Scan for the cell matching the given text and deliver its [x, y] coordinate at center. 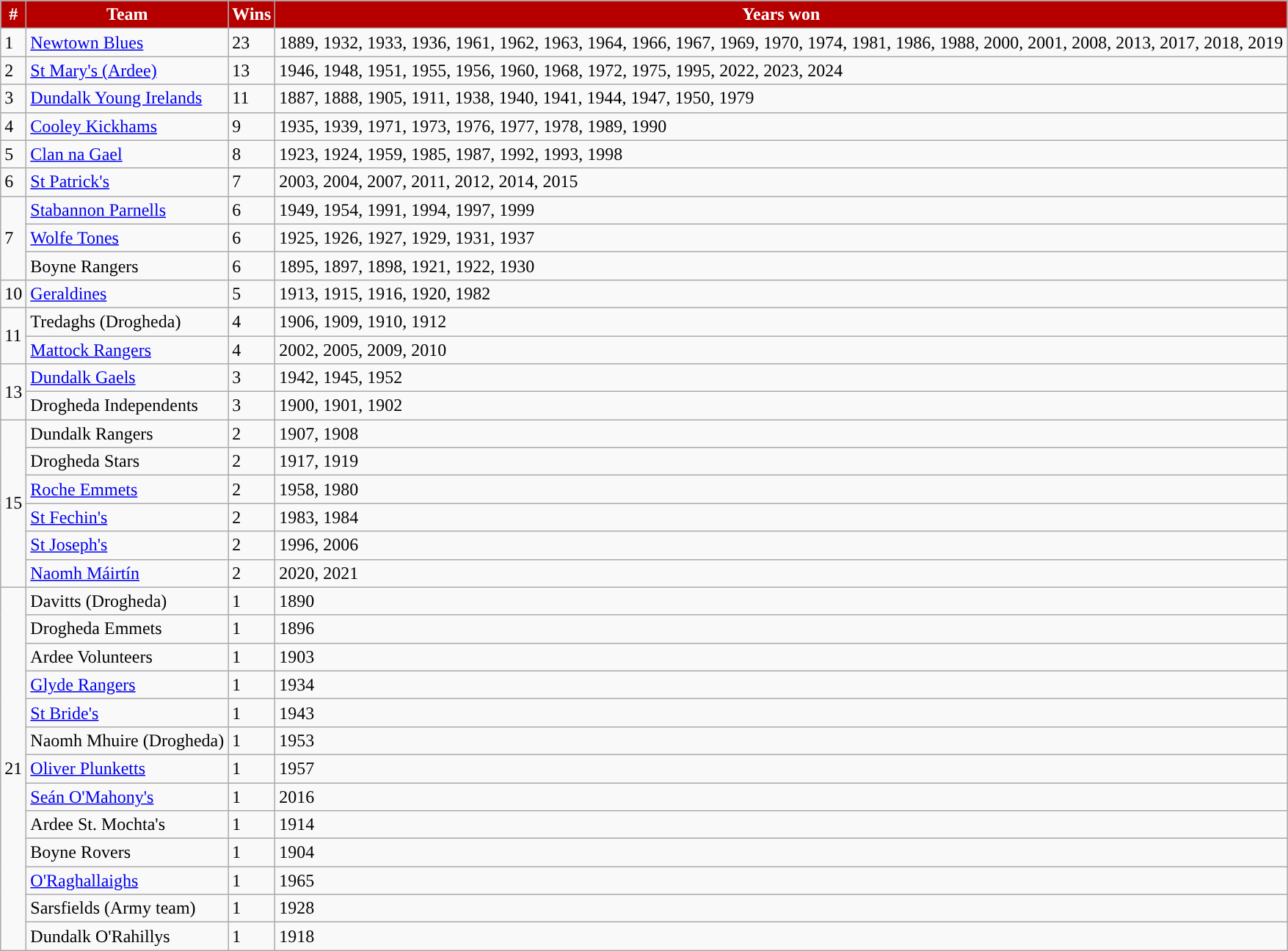
Oliver Plunketts [128, 768]
Ardee Volunteers [128, 657]
1890 [781, 601]
Dundalk Rangers [128, 434]
1949, 1954, 1991, 1994, 1997, 1999 [781, 210]
Dundalk Young Irelands [128, 98]
Mattock Rangers [128, 350]
Roche Emmets [128, 489]
10 [13, 294]
Glyde Rangers [128, 685]
1935, 1939, 1971, 1973, 1976, 1977, 1978, 1989, 1990 [781, 126]
1906, 1909, 1910, 1912 [781, 321]
2020, 2021 [781, 573]
St Joseph's [128, 545]
1889, 1932, 1933, 1936, 1961, 1962, 1963, 1964, 1966, 1967, 1969, 1970, 1974, 1981, 1986, 1988, 2000, 2001, 2008, 2013, 2017, 2018, 2019 [781, 43]
Sarsfields (Army team) [128, 908]
2003, 2004, 2007, 2011, 2012, 2014, 2015 [781, 182]
Newtown Blues [128, 43]
1895, 1897, 1898, 1921, 1922, 1930 [781, 266]
Davitts (Drogheda) [128, 601]
Cooley Kickhams [128, 126]
1953 [781, 740]
1903 [781, 657]
1914 [781, 825]
# [13, 15]
1957 [781, 768]
St Mary's (Ardee) [128, 70]
Geraldines [128, 294]
Naomh Mhuire (Drogheda) [128, 740]
St Patrick's [128, 182]
O'Raghallaighs [128, 881]
Drogheda Independents [128, 406]
1887, 1888, 1905, 1911, 1938, 1940, 1941, 1944, 1947, 1950, 1979 [781, 98]
Drogheda Emmets [128, 629]
1942, 1945, 1952 [781, 378]
2016 [781, 796]
1913, 1915, 1916, 1920, 1982 [781, 294]
Team [128, 15]
1907, 1908 [781, 434]
Years won [781, 15]
8 [252, 154]
1904 [781, 853]
9 [252, 126]
Stabannon Parnells [128, 210]
Tredaghs (Drogheda) [128, 321]
St Fechin's [128, 517]
1996, 2006 [781, 545]
2002, 2005, 2009, 2010 [781, 350]
1896 [781, 629]
Dundalk Gaels [128, 378]
Ardee St. Mochta's [128, 825]
Dundalk O'Rahillys [128, 936]
Boyne Rovers [128, 853]
Boyne Rangers [128, 266]
1958, 1980 [781, 489]
23 [252, 43]
St Bride's [128, 713]
1900, 1901, 1902 [781, 406]
1943 [781, 713]
Drogheda Stars [128, 462]
1925, 1926, 1927, 1929, 1931, 1937 [781, 238]
15 [13, 503]
1934 [781, 685]
1983, 1984 [781, 517]
Wolfe Tones [128, 238]
1917, 1919 [781, 462]
1946, 1948, 1951, 1955, 1956, 1960, 1968, 1972, 1975, 1995, 2022, 2023, 2024 [781, 70]
1965 [781, 881]
21 [13, 769]
Naomh Máirtín [128, 573]
Clan na Gael [128, 154]
1928 [781, 908]
1918 [781, 936]
1923, 1924, 1959, 1985, 1987, 1992, 1993, 1998 [781, 154]
Seán O'Mahony's [128, 796]
Wins [252, 15]
